Find where the given text appears and provide that cell's center as [X, Y] coordinate. 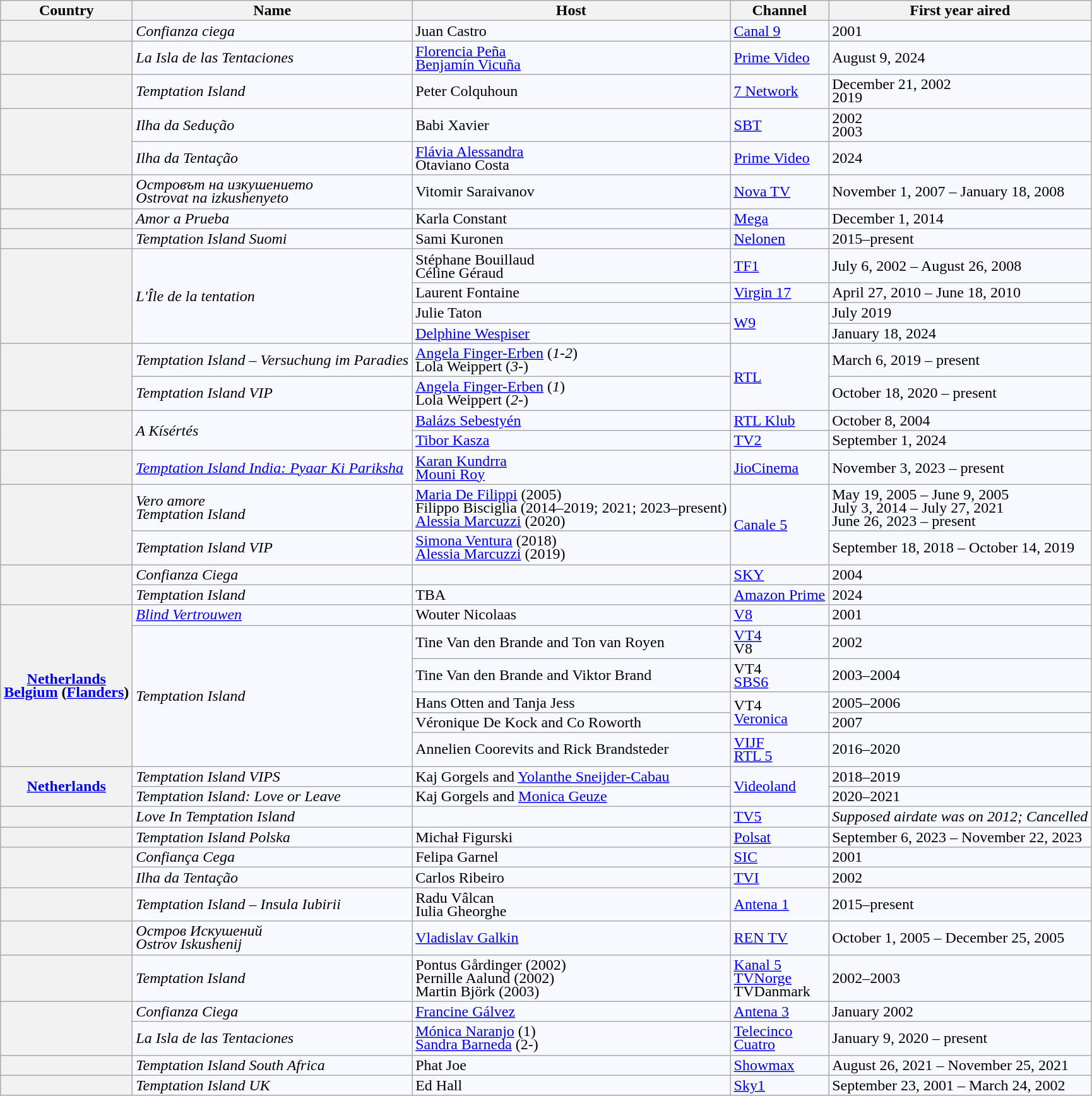
Sami Kuronen [571, 239]
Angela Finger-Erben (1)Lola Weippert (2-) [571, 394]
September 23, 2001 – March 24, 2002 [960, 1085]
2020–2021 [960, 797]
REN TV [780, 938]
Nova TV [780, 192]
Annelien Coorevits and Rick Brandsteder [571, 749]
2005–2006 [960, 702]
Temptation Island South Africa [273, 1065]
Островът на изкушениетоOstrovat na izkushenyeto [273, 192]
2002–2003 [960, 978]
April 27, 2010 – June 18, 2010 [960, 292]
Temptation Island UK [273, 1085]
Tine Van den Brande and Ton van Royen [571, 641]
RTL [780, 377]
RTL Klub [780, 420]
Simona Ventura (2018)Alessia Marcuzzi (2019) [571, 548]
Pontus Gårdinger (2002)Pernille Aalund (2002)Martin Björk (2003) [571, 978]
7 Network [780, 91]
Angela Finger-Erben (1-2)Lola Weippert (3-) [571, 360]
Confiança Cega [273, 857]
2016–2020 [960, 749]
Delphine Wespiser [571, 333]
Vitomir Saraivanov [571, 192]
September 6, 2023 – November 22, 2023 [960, 837]
Phat Joe [571, 1065]
Vladislav Galkin [571, 938]
Stéphane BouillaudCéline Géraud [571, 265]
Canal 9 [780, 31]
TVI [780, 878]
TBA [571, 595]
Ilha da Sedução [273, 125]
Sky1 [780, 1085]
Temptation Island – Versuchung im Paradies [273, 360]
W9 [780, 323]
October 1, 2005 – December 25, 2005 [960, 938]
2018–2019 [960, 777]
Balázs Sebestyén [571, 420]
November 3, 2023 – present [960, 467]
First year aired [960, 11]
TV5 [780, 817]
Michał Figurski [571, 837]
TF1 [780, 265]
Kanal 5TVNorgeTVDanmark [780, 978]
Nelonen [780, 239]
Tine Van den Brande and Viktor Brand [571, 676]
December 1, 2014 [960, 218]
Channel [780, 11]
2007 [960, 722]
Virgin 17 [780, 292]
Karan KundrraMouni Roy [571, 467]
Temptation Island Suomi [273, 239]
Mega [780, 218]
May 19, 2005 – June 9, 2005 July 3, 2014 – July 27, 2021 June 26, 2023 – present [960, 508]
Country [67, 11]
Flávia Alessandra Otaviano Costa [571, 158]
Florencia PeñaBenjamín Vicuña [571, 58]
March 6, 2019 – present [960, 360]
Amor a Prueba [273, 218]
VIJFRTL 5 [780, 749]
TelecincoCuatro [780, 1038]
20022003 [960, 125]
July 2019 [960, 313]
Vero amoreTemptation Island [273, 508]
Showmax [780, 1065]
Peter Colquhoun [571, 91]
Confianza ciega [273, 31]
Temptation Island VIPS [273, 777]
Name [273, 11]
Carlos Ribeiro [571, 878]
Véronique De Kock and Co Roworth [571, 722]
Kaj Gorgels and Yolanthe Sneijder-Cabau [571, 777]
Mónica Naranjo (1)Sandra Barneda (2-) [571, 1038]
October 8, 2004 [960, 420]
TV2 [780, 441]
Supposed airdate was on 2012; Cancelled [960, 817]
Temptation Island India: Pyaar Ki Pariksha [273, 467]
November 1, 2007 – January 18, 2008 [960, 192]
2003–2004 [960, 676]
Polsat [780, 837]
L'Île de la tentation [273, 295]
Felipa Garnel [571, 857]
SKY [780, 575]
Radu VâlcanIulia Gheorghe [571, 904]
August 9, 2024 [960, 58]
Hans Otten and Tanja Jess [571, 702]
VT4SBS6 [780, 676]
A Kísértés [273, 431]
JioCinema [780, 467]
Netherlands Belgium (Flanders) [67, 686]
Tibor Kasza [571, 441]
January 2002 [960, 1011]
Temptation Island: Love or Leave [273, 797]
Julie Taton [571, 313]
August 26, 2021 – November 25, 2021 [960, 1065]
September 18, 2018 – October 14, 2019 [960, 548]
Francine Gálvez [571, 1011]
October 18, 2020 – present [960, 394]
Netherlands [67, 787]
VT4Veronica [780, 712]
Maria De Filippi (2005)Filippo Bisciglia (2014–2019; 2021; 2023–present)Alessia Marcuzzi (2020) [571, 508]
Остров ИскушенийOstrov Iskushenij [273, 938]
VT4V8 [780, 641]
Temptation Island Polska [273, 837]
SBT [780, 125]
September 1, 2024 [960, 441]
January 9, 2020 – present [960, 1038]
V8 [780, 615]
Amazon Prime [780, 595]
Videoland [780, 787]
Wouter Nicolaas [571, 615]
Karla Constant [571, 218]
2004 [960, 575]
Ed Hall [571, 1085]
Babi Xavier [571, 125]
Blind Vertrouwen [273, 615]
Host [571, 11]
Canale 5 [780, 524]
Antena 1 [780, 904]
SIC [780, 857]
Antena 3 [780, 1011]
Temptation Island – Insula Iubirii [273, 904]
December 21, 20022019 [960, 91]
Love In Temptation Island [273, 817]
Kaj Gorgels and Monica Geuze [571, 797]
Juan Castro [571, 31]
Laurent Fontaine [571, 292]
July 6, 2002 – August 26, 2008 [960, 265]
January 18, 2024 [960, 333]
